Determine the [X, Y] coordinate at the center of the cell enclosing the given text.  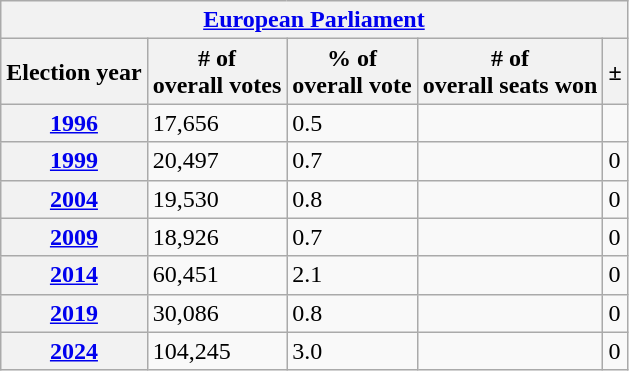
20,497 [217, 161]
2014 [74, 275]
2019 [74, 313]
19,530 [217, 199]
0.5 [352, 123]
17,656 [217, 123]
2009 [74, 237]
1996 [74, 123]
% ofoverall vote [352, 72]
± [615, 72]
2.1 [352, 275]
Election year [74, 72]
18,926 [217, 237]
2024 [74, 351]
2004 [74, 199]
104,245 [217, 351]
30,086 [217, 313]
# ofoverall seats won [510, 72]
60,451 [217, 275]
1999 [74, 161]
European Parliament [314, 20]
# ofoverall votes [217, 72]
3.0 [352, 351]
